Scan for the cell matching the given text and deliver its [x, y] coordinate at center. 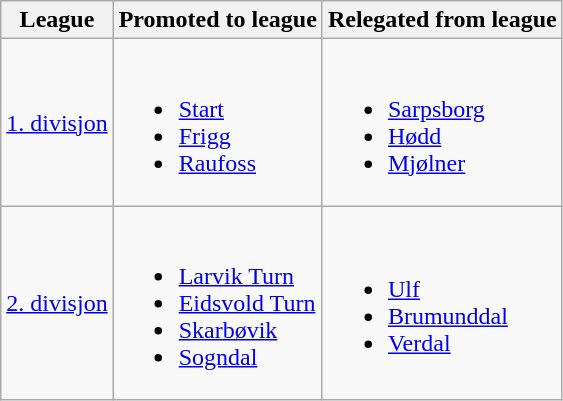
League [57, 20]
2. divisjon [57, 303]
1. divisjon [57, 122]
Larvik TurnEidsvold TurnSkarbøvikSogndal [218, 303]
Promoted to league [218, 20]
StartFriggRaufoss [218, 122]
Relegated from league [442, 20]
SarpsborgHøddMjølner [442, 122]
UlfBrumunddalVerdal [442, 303]
